Scan for the cell matching the given text and deliver its [X, Y] coordinate at center. 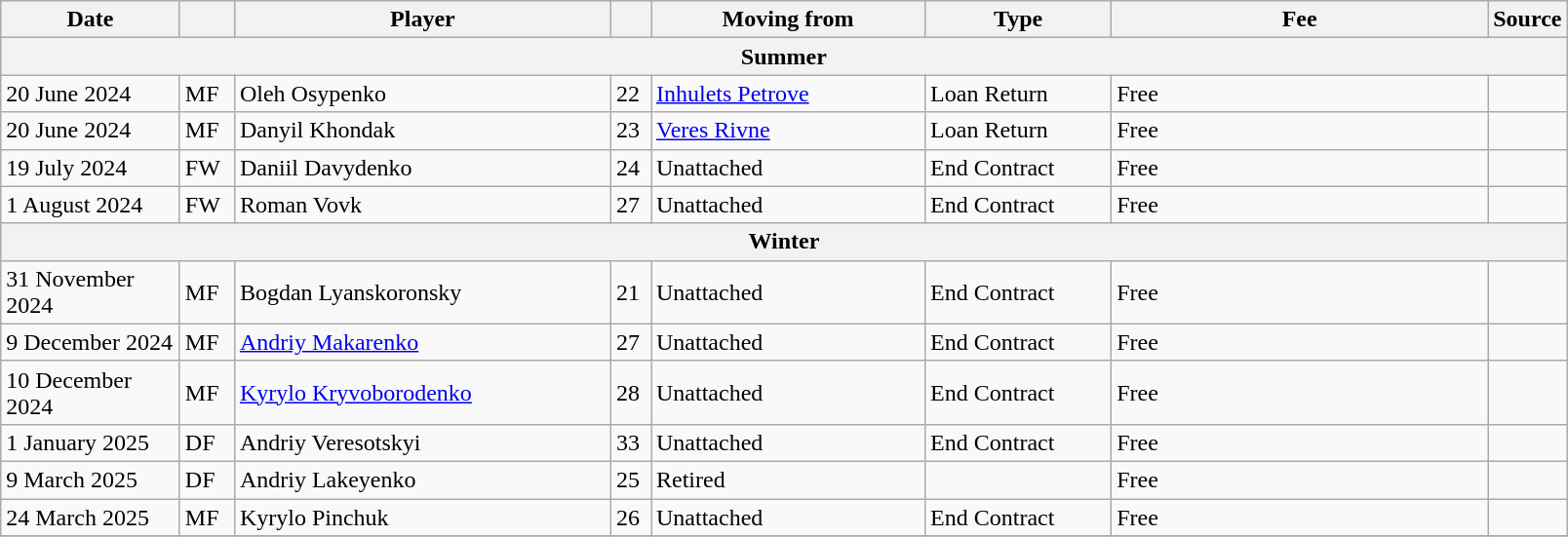
Danyil Khondak [422, 131]
Retired [788, 479]
Summer [784, 57]
Andriy Veresotskyi [422, 442]
22 [630, 94]
23 [630, 131]
Moving from [788, 19]
28 [630, 392]
25 [630, 479]
Oleh Osypenko [422, 94]
10 December 2024 [91, 392]
33 [630, 442]
Kyrylo Kryvoborodenko [422, 392]
Andriy Lakeyenko [422, 479]
Type [1018, 19]
24 [630, 168]
24 March 2025 [91, 518]
Fee [1300, 19]
9 December 2024 [91, 342]
Inhulets Petrove [788, 94]
31 November 2024 [91, 292]
1 August 2024 [91, 205]
Source [1527, 19]
9 March 2025 [91, 479]
Daniil Davydenko [422, 168]
Bogdan Lyanskoronsky [422, 292]
19 July 2024 [91, 168]
21 [630, 292]
Andriy Makarenko [422, 342]
1 January 2025 [91, 442]
Veres Rivne [788, 131]
26 [630, 518]
Kyrylo Pinchuk [422, 518]
Roman Vovk [422, 205]
Winter [784, 242]
Date [91, 19]
Player [422, 19]
